Detect which cell encompasses the target text, then output its [x, y] center coordinate. 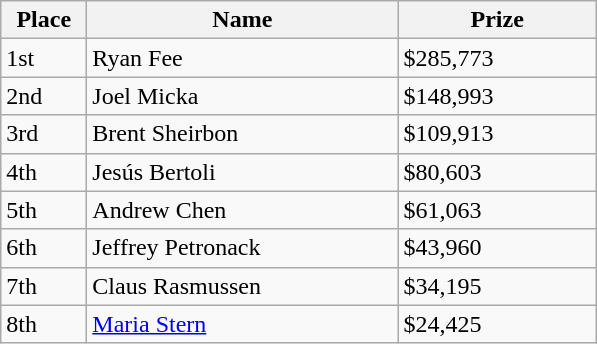
Jeffrey Petronack [242, 248]
$24,425 [498, 324]
Prize [498, 20]
2nd [44, 96]
$34,195 [498, 286]
Ryan Fee [242, 58]
4th [44, 172]
Claus Rasmussen [242, 286]
Place [44, 20]
Maria Stern [242, 324]
Joel Micka [242, 96]
$285,773 [498, 58]
$148,993 [498, 96]
7th [44, 286]
$61,063 [498, 210]
8th [44, 324]
6th [44, 248]
Brent Sheirbon [242, 134]
$109,913 [498, 134]
1st [44, 58]
Name [242, 20]
$43,960 [498, 248]
Jesús Bertoli [242, 172]
5th [44, 210]
3rd [44, 134]
Andrew Chen [242, 210]
$80,603 [498, 172]
